Identify which cell holds the provided text, then report its [x, y] central coordinate. 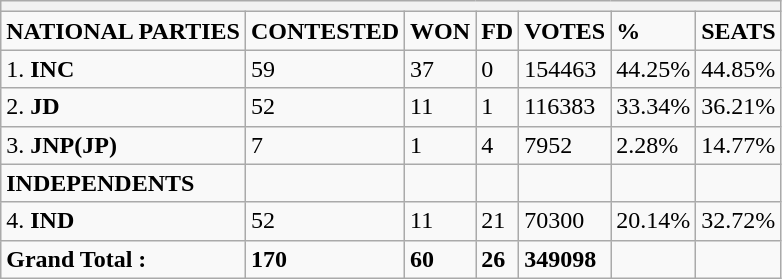
NATIONAL PARTIES [124, 31]
7952 [565, 145]
2. JD [124, 107]
70300 [565, 221]
CONTESTED [324, 31]
14.77% [738, 145]
0 [498, 69]
7 [324, 145]
4. IND [124, 221]
SEATS [738, 31]
44.85% [738, 69]
21 [498, 221]
59 [324, 69]
44.25% [654, 69]
170 [324, 259]
154463 [565, 69]
37 [440, 69]
36.21% [738, 107]
26 [498, 259]
INDEPENDENTS [124, 183]
33.34% [654, 107]
WON [440, 31]
1. INC [124, 69]
4 [498, 145]
FD [498, 31]
3. JNP(JP) [124, 145]
Grand Total : [124, 259]
349098 [565, 259]
60 [440, 259]
2.28% [654, 145]
20.14% [654, 221]
VOTES [565, 31]
116383 [565, 107]
32.72% [738, 221]
% [654, 31]
